Return (x, y) of the center of cell containing provided text 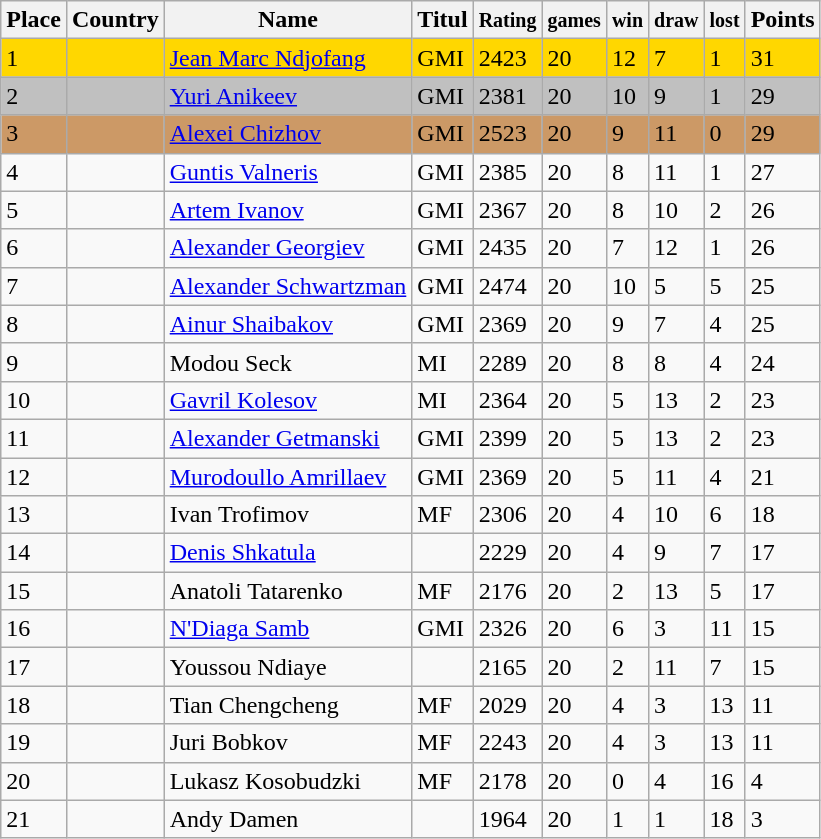
Murodoullo Amrillaev (288, 477)
2523 (508, 134)
Alexei Chizhov (288, 134)
2176 (508, 591)
31 (782, 58)
Denis Shkatula (288, 553)
2306 (508, 515)
win (627, 20)
19 (34, 743)
Name (288, 20)
Modou Seck (288, 362)
14 (34, 553)
Anatoli Tatarenko (288, 591)
Alexander Schwartzman (288, 286)
draw (677, 20)
Jean Marc Ndjofang (288, 58)
2385 (508, 172)
2243 (508, 743)
Guntis Valneris (288, 172)
Yuri Anikeev (288, 96)
lost (724, 20)
Alexander Getmanski (288, 438)
Titul (442, 20)
Youssou Ndiaye (288, 667)
Place (34, 20)
Juri Bobkov (288, 743)
2289 (508, 362)
Alexander Georgiev (288, 248)
Country (115, 20)
Ainur Shaibakov (288, 324)
27 (782, 172)
Lukasz Kosobudzki (288, 781)
Ivan Trofimov (288, 515)
Artem Ivanov (288, 210)
2229 (508, 553)
2029 (508, 705)
2423 (508, 58)
2381 (508, 96)
2474 (508, 286)
Andy Damen (288, 819)
Rating (508, 20)
2165 (508, 667)
Points (782, 20)
24 (782, 362)
Tian Chengcheng (288, 705)
2367 (508, 210)
Gavril Kolesov (288, 400)
2435 (508, 248)
2364 (508, 400)
2326 (508, 629)
2399 (508, 438)
1964 (508, 819)
games (574, 20)
N'Diaga Samb (288, 629)
2178 (508, 781)
